Output the [x, y] coordinate of the center of the cell containing the given text.  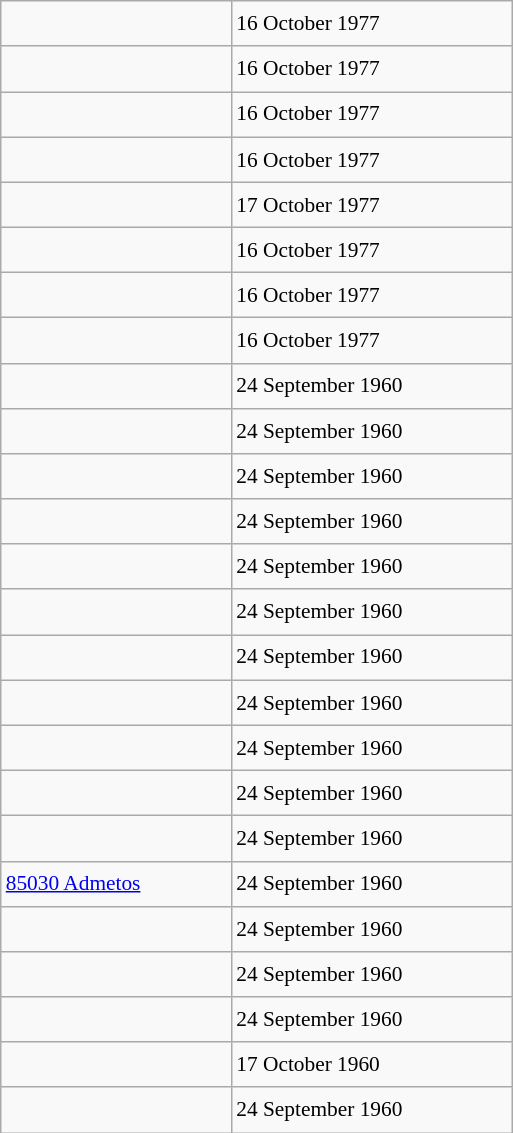
17 October 1960 [372, 1064]
85030 Admetos [116, 884]
17 October 1977 [372, 204]
